Locate the cell with the specified text and output its [X, Y] center coordinate. 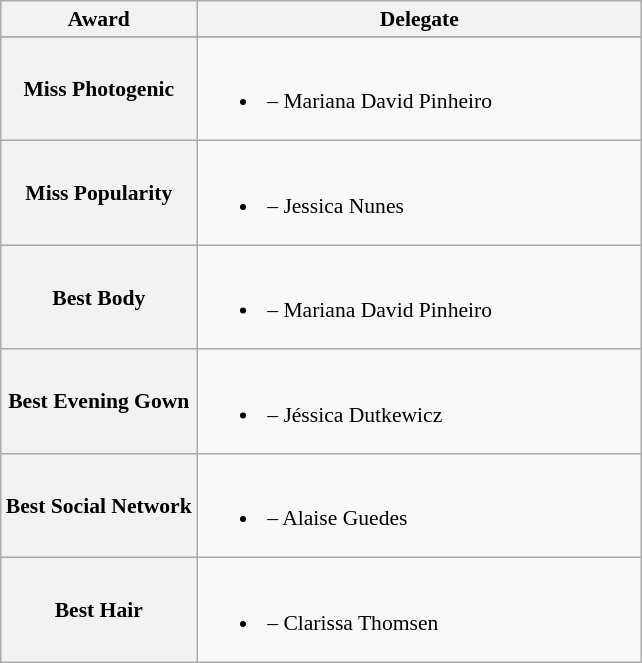
Miss Popularity [99, 193]
Best Body [99, 297]
Delegate [420, 19]
Best Hair [99, 610]
Best Social Network [99, 506]
– Clarissa Thomsen [420, 610]
– Alaise Guedes [420, 506]
Best Evening Gown [99, 402]
– Jéssica Dutkewicz [420, 402]
Award [99, 19]
– Jessica Nunes [420, 193]
Miss Photogenic [99, 89]
